Pinpoint the cell where the given text exists, returning its (x, y) midpoint coordinate. 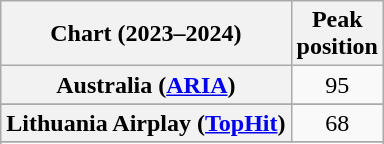
95 (337, 85)
Lithuania Airplay (TopHit) (146, 123)
Peakposition (337, 34)
Chart (2023–2024) (146, 34)
68 (337, 123)
Australia (ARIA) (146, 85)
